Detect which cell encompasses the target text, then output its [X, Y] center coordinate. 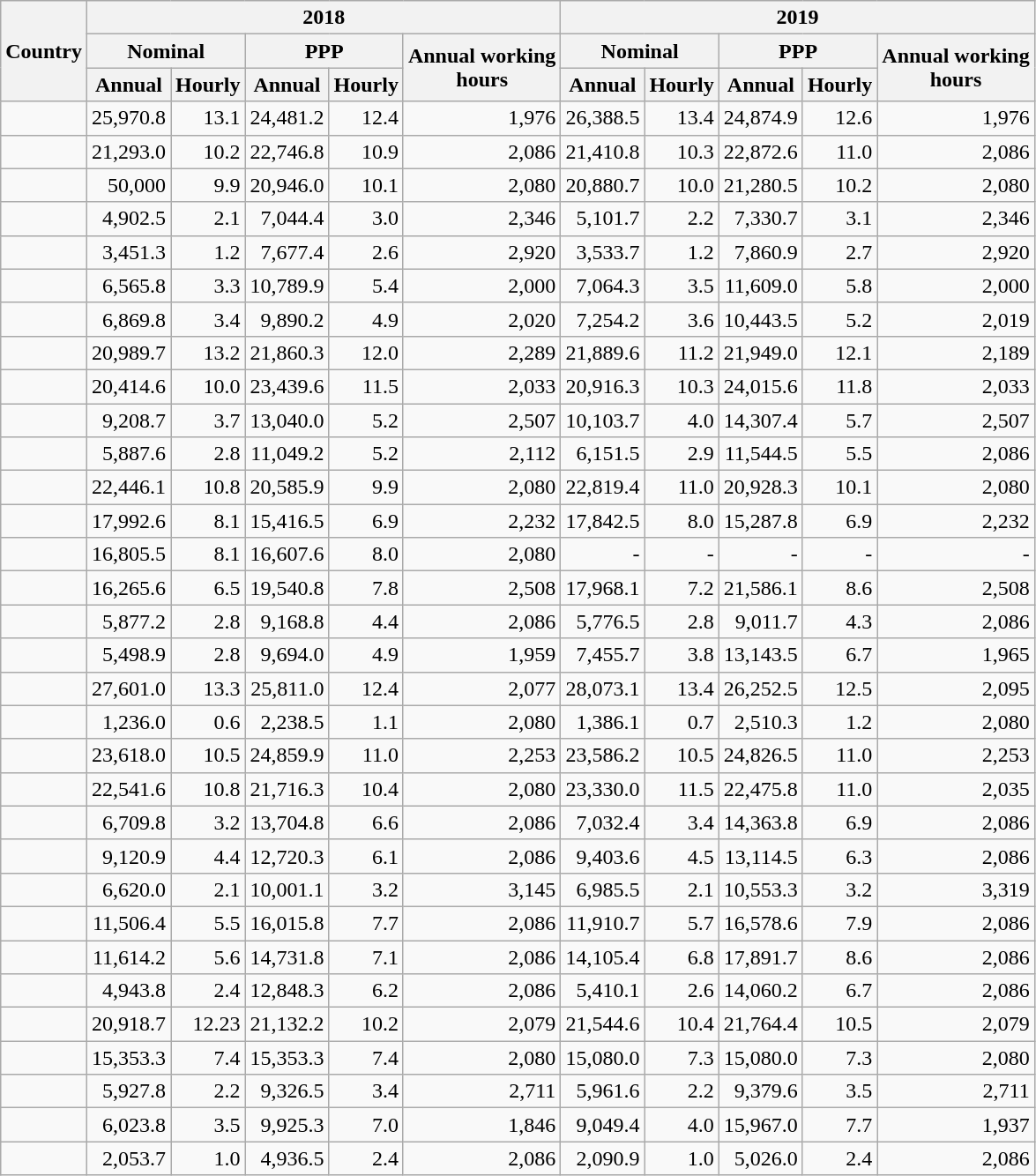
20,918.7 [129, 1024]
11.2 [682, 353]
22,475.8 [760, 789]
21,764.4 [760, 1024]
20,946.0 [287, 185]
24,859.9 [287, 755]
6.6 [366, 822]
3.7 [208, 421]
7.8 [366, 588]
13,704.8 [287, 822]
2,090.9 [603, 1158]
21,280.5 [760, 185]
22,746.8 [287, 152]
5,961.6 [603, 1091]
22,446.1 [129, 488]
10,103.7 [603, 421]
14,363.8 [760, 822]
5,927.8 [129, 1091]
24,481.2 [287, 118]
12,720.3 [287, 856]
2,510.3 [760, 722]
2,019 [956, 319]
7,860.9 [760, 252]
4,943.8 [129, 991]
2,077 [481, 688]
22,819.4 [603, 488]
5,887.6 [129, 454]
9,120.9 [129, 856]
21,716.3 [287, 789]
17,891.7 [760, 956]
4,936.5 [287, 1158]
4.3 [839, 621]
2,289 [481, 353]
6.1 [366, 856]
1,236.0 [129, 722]
3.3 [208, 286]
2,020 [481, 319]
23,439.6 [287, 386]
24,874.9 [760, 118]
16,805.5 [129, 555]
21,586.1 [760, 588]
2.9 [682, 454]
10,443.5 [760, 319]
0.6 [208, 722]
2,035 [956, 789]
21,860.3 [287, 353]
7,677.4 [287, 252]
5,101.7 [603, 219]
6,620.0 [129, 889]
21,410.8 [603, 152]
6.5 [208, 588]
5,026.0 [760, 1158]
5,498.9 [129, 655]
1,965 [956, 655]
50,000 [129, 185]
5.4 [366, 286]
14,105.4 [603, 956]
5,410.1 [603, 991]
4.5 [682, 856]
7,044.4 [287, 219]
24,015.6 [760, 386]
17,992.6 [129, 521]
7.0 [366, 1125]
16,015.8 [287, 923]
12,848.3 [287, 991]
17,842.5 [603, 521]
7,455.7 [603, 655]
23,586.2 [603, 755]
11,506.4 [129, 923]
15,416.5 [287, 521]
20,585.9 [287, 488]
3.0 [366, 219]
6,565.8 [129, 286]
2018 [323, 18]
7,254.2 [603, 319]
15,967.0 [760, 1125]
4,902.5 [129, 219]
3.8 [682, 655]
1,959 [481, 655]
3.6 [682, 319]
1.1 [366, 722]
6,709.8 [129, 822]
19,540.8 [287, 588]
21,889.6 [603, 353]
21,949.0 [760, 353]
5.8 [839, 286]
5,776.5 [603, 621]
2,053.7 [129, 1158]
6,023.8 [129, 1125]
7.1 [366, 956]
7.9 [839, 923]
25,811.0 [287, 688]
7.2 [682, 588]
9,379.6 [760, 1091]
22,541.6 [129, 789]
9,208.7 [129, 421]
23,330.0 [603, 789]
13,114.5 [760, 856]
20,414.6 [129, 386]
2,238.5 [287, 722]
13.1 [208, 118]
7,330.7 [760, 219]
26,388.5 [603, 118]
21,544.6 [603, 1024]
15,287.8 [760, 521]
16,265.6 [129, 588]
16,607.6 [287, 555]
20,928.3 [760, 488]
9,049.4 [603, 1125]
6.2 [366, 991]
12.6 [839, 118]
11.8 [839, 386]
11,910.7 [603, 923]
5.6 [208, 956]
24,826.5 [760, 755]
9,694.0 [287, 655]
1,386.1 [603, 722]
6,869.8 [129, 319]
6,985.5 [603, 889]
10,553.3 [760, 889]
27,601.0 [129, 688]
3,451.3 [129, 252]
1,937 [956, 1125]
Country [44, 51]
21,293.0 [129, 152]
6,151.5 [603, 454]
11,049.2 [287, 454]
21,132.2 [287, 1024]
23,618.0 [129, 755]
10.9 [366, 152]
7,064.3 [603, 286]
11,544.5 [760, 454]
20,916.3 [603, 386]
20,880.7 [603, 185]
2,095 [956, 688]
6.8 [682, 956]
2,189 [956, 353]
2019 [797, 18]
0.7 [682, 722]
17,968.1 [603, 588]
14,307.4 [760, 421]
9,925.3 [287, 1125]
13,143.5 [760, 655]
12.1 [839, 353]
12.5 [839, 688]
13.3 [208, 688]
11,609.0 [760, 286]
7,032.4 [603, 822]
14,060.2 [760, 991]
9,011.7 [760, 621]
20,989.7 [129, 353]
13.2 [208, 353]
10,789.9 [287, 286]
14,731.8 [287, 956]
3,145 [481, 889]
1,846 [481, 1125]
13,040.0 [287, 421]
12.23 [208, 1024]
5,877.2 [129, 621]
9,326.5 [287, 1091]
6.3 [839, 856]
9,168.8 [287, 621]
3,533.7 [603, 252]
22,872.6 [760, 152]
10,001.1 [287, 889]
11,614.2 [129, 956]
28,073.1 [603, 688]
9,403.6 [603, 856]
3,319 [956, 889]
16,578.6 [760, 923]
12.0 [366, 353]
3.1 [839, 219]
2.7 [839, 252]
26,252.5 [760, 688]
2,112 [481, 454]
25,970.8 [129, 118]
9,890.2 [287, 319]
